Capture the cell that displays the provided text and extract its [x, y] central coordinate. 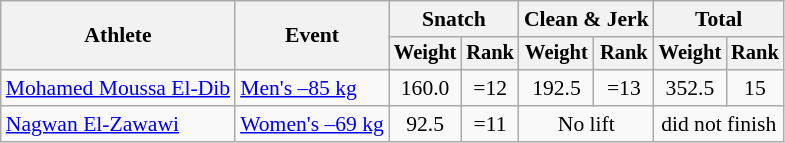
Nagwan El-Zawawi [118, 124]
192.5 [556, 88]
=12 [490, 88]
Women's –69 kg [312, 124]
Snatch [454, 19]
=13 [624, 88]
=11 [490, 124]
Clean & Jerk [586, 19]
Athlete [118, 36]
Mohamed Moussa El-Dib [118, 88]
92.5 [425, 124]
Event [312, 36]
352.5 [690, 88]
160.0 [425, 88]
did not finish [719, 124]
15 [755, 88]
No lift [586, 124]
Men's –85 kg [312, 88]
Total [719, 19]
